Capture the cell that displays the provided text and extract its (X, Y) central coordinate. 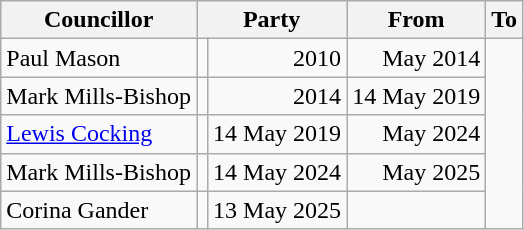
Party (271, 20)
From (416, 20)
Corina Gander (99, 210)
May 2024 (416, 134)
2014 (278, 96)
13 May 2025 (278, 210)
2010 (278, 58)
May 2025 (416, 172)
To (504, 20)
May 2014 (416, 58)
Paul Mason (99, 58)
Councillor (99, 20)
Lewis Cocking (99, 134)
14 May 2024 (278, 172)
